Determine the [x, y] coordinate at the center of the cell enclosing the given text.  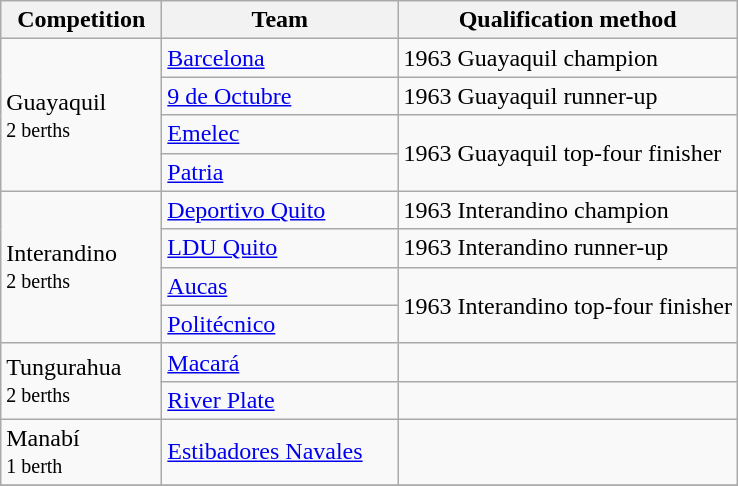
Competition [82, 20]
Interandino2 berths [82, 267]
Emelec [280, 134]
1963 Guayaquil top-four finisher [568, 153]
1963 Interandino top-four finisher [568, 305]
Tungurahua2 berths [82, 381]
Manabí1 berth [82, 452]
River Plate [280, 400]
9 de Octubre [280, 96]
Qualification method [568, 20]
Aucas [280, 286]
Macará [280, 362]
Team [280, 20]
Politécnico [280, 324]
Barcelona [280, 58]
Estibadores Navales [280, 452]
1963 Guayaquil champion [568, 58]
1963 Guayaquil runner-up [568, 96]
Guayaquil2 berths [82, 115]
1963 Interandino runner-up [568, 248]
Deportivo Quito [280, 210]
LDU Quito [280, 248]
Patria [280, 172]
1963 Interandino champion [568, 210]
